Return the [x, y] coordinate for the center point of the cell that contains the specified text.  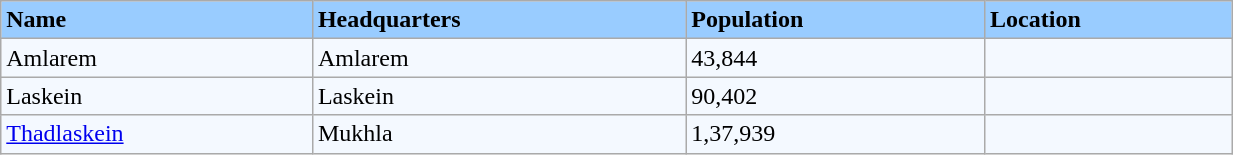
Thadlaskein [157, 134]
1,37,939 [836, 134]
Name [157, 20]
Population [836, 20]
90,402 [836, 96]
Location [1108, 20]
43,844 [836, 58]
Mukhla [498, 134]
Headquarters [498, 20]
